Provide the (X, Y) coordinate of the cell's center where the given text is located.  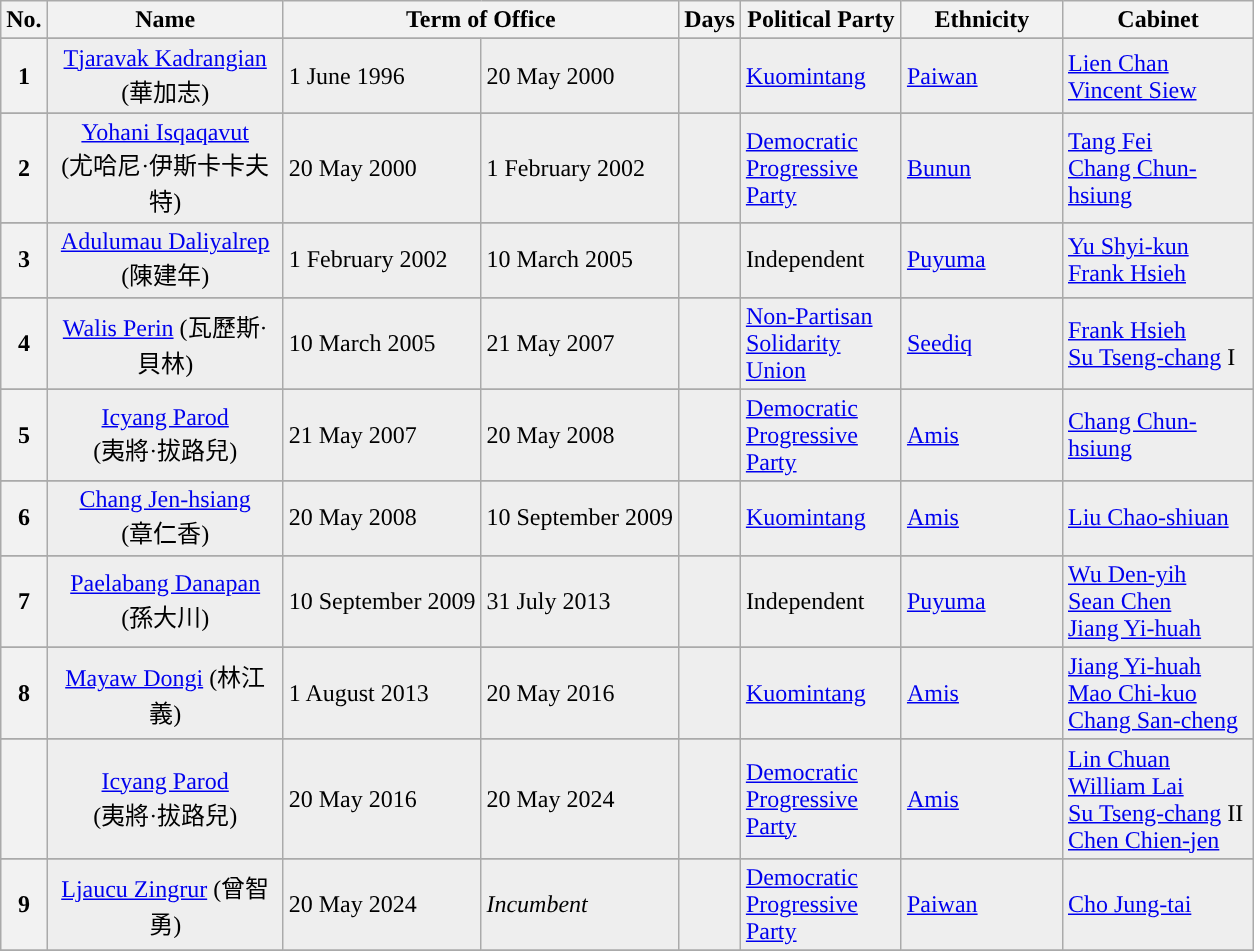
Lien ChanVincent Siew (1158, 76)
Non-Partisan Solidarity Union (820, 343)
Chang Chun-hsiung (1158, 435)
Adulumau Daliyalrep (陳建年) (165, 260)
Chang Jen-hsiang (章仁香) (165, 518)
5 (24, 435)
Yu Shyi-kunFrank Hsieh (1158, 260)
Wu Den-yihSean ChenJiang Yi-huah (1158, 601)
Tang FeiChang Chun-hsiung (1158, 168)
2 (24, 168)
Cabinet (1158, 20)
Political Party (820, 20)
Lin ChuanWilliam LaiSu Tseng-chang IIChen Chien-jen (1158, 798)
9 (24, 904)
Tjaravak Kadrangian (華加志) (165, 76)
Paelabang Danapan (孫大川) (165, 601)
Term of Office (480, 20)
Incumbent (580, 904)
Ljaucu Zingrur (曾智勇) (165, 904)
4 (24, 343)
Jiang Yi-huahMao Chi-kuoChang San-cheng (1158, 693)
Name (165, 20)
7 (24, 601)
Bunun (982, 168)
31 July 2013 (580, 601)
6 (24, 518)
Walis Perin (瓦歷斯·貝林) (165, 343)
1 August 2013 (382, 693)
Frank HsiehSu Tseng-chang I (1158, 343)
No. (24, 20)
1 June 1996 (382, 76)
Seediq (982, 343)
Cho Jung-tai (1158, 904)
1 (24, 76)
8 (24, 693)
Ethnicity (982, 20)
Liu Chao-shiuan (1158, 518)
Yohani Isqaqavut (尤哈尼·伊斯卡卡夫特) (165, 168)
Mayaw Dongi (林江義) (165, 693)
3 (24, 260)
Days (710, 20)
